For the text-containing cell, return its midpoint in (x, y) coordinate format. 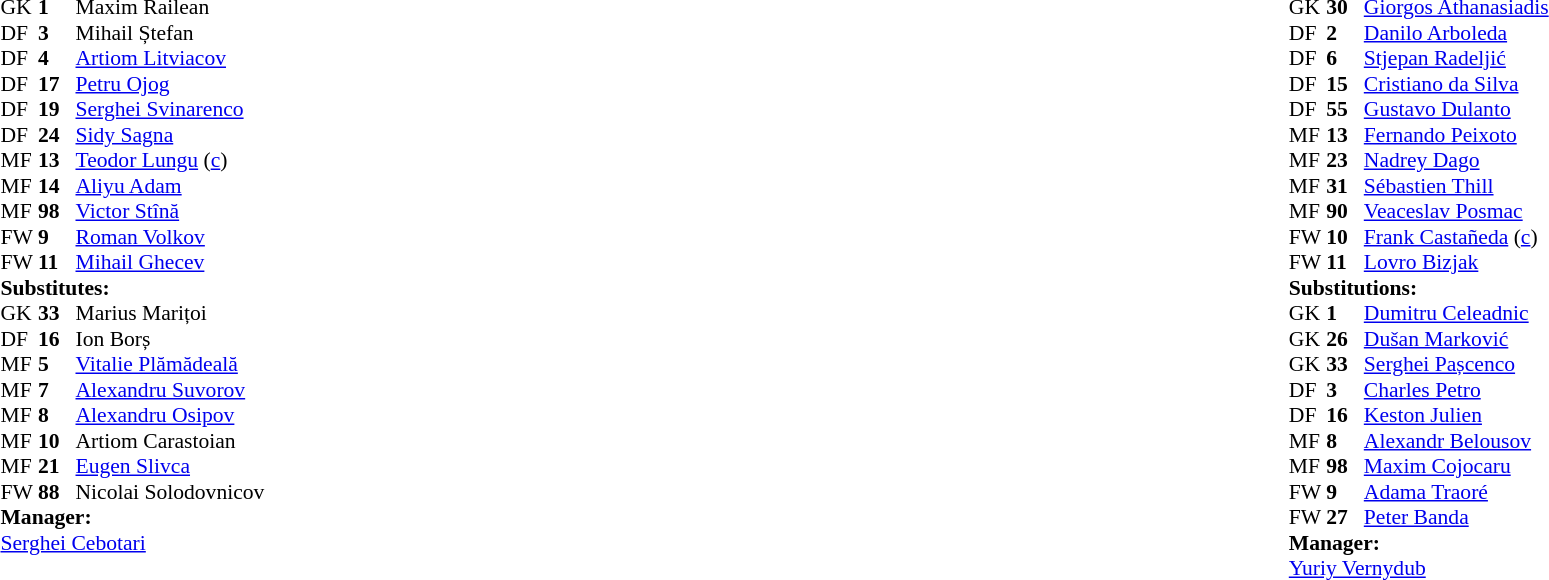
Sidy Sagna (170, 135)
Veaceslav Posmac (1456, 211)
6 (1345, 59)
Artiom Litviacov (170, 59)
26 (1345, 339)
15 (1345, 84)
Ion Borș (170, 339)
Artiom Carastoian (170, 441)
88 (57, 492)
Serghei Pașcenco (1456, 365)
Eugen Slivca (170, 467)
23 (1345, 161)
21 (57, 467)
Vitalie Plămădeală (170, 365)
Alexandr Belousov (1456, 441)
19 (57, 109)
Serghei Svinarenco (170, 109)
Serghei Cebotari (132, 543)
Gustavo Dulanto (1456, 109)
Petru Ojog (170, 84)
Aliyu Adam (170, 186)
Lovro Bizjak (1456, 263)
Dušan Marković (1456, 339)
Marius Marițoi (170, 313)
Peter Banda (1456, 517)
Victor Stînă (170, 211)
Mihail Ghecev (170, 263)
Maxim Cojocaru (1456, 467)
27 (1345, 517)
7 (57, 390)
Frank Castañeda (c) (1456, 237)
Danilo Arboleda (1456, 33)
Charles Petro (1456, 390)
1 (1345, 313)
Roman Volkov (170, 237)
Adama Traoré (1456, 492)
Keston Julien (1456, 415)
4 (57, 59)
Substitutes: (132, 288)
Nadrey Dago (1456, 161)
Nicolai Solodovnicov (170, 492)
Alexandru Osipov (170, 415)
Stjepan Radeljić (1456, 59)
Fernando Peixoto (1456, 135)
Substitutions: (1419, 288)
5 (57, 365)
14 (57, 186)
Teodor Lungu (c) (170, 161)
90 (1345, 211)
Sébastien Thill (1456, 186)
2 (1345, 33)
31 (1345, 186)
24 (57, 135)
Alexandru Suvorov (170, 390)
Mihail Ștefan (170, 33)
Cristiano da Silva (1456, 84)
55 (1345, 109)
Dumitru Celeadnic (1456, 313)
17 (57, 84)
